For the text-containing cell, return its midpoint in (X, Y) coordinate format. 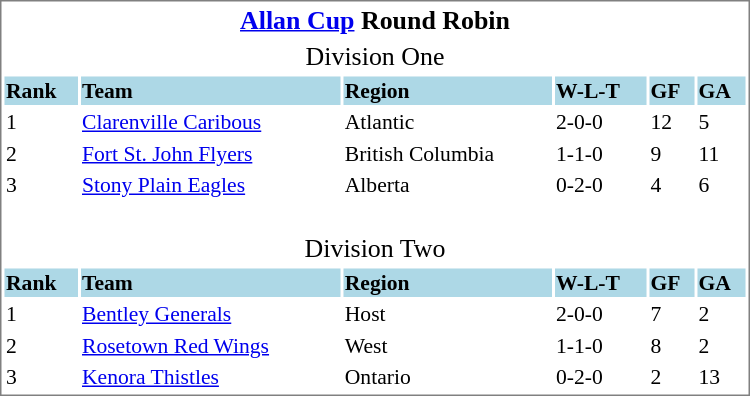
British Columbia (447, 154)
Bentley Generals (211, 314)
13 (721, 377)
12 (672, 122)
Atlantic (447, 122)
Host (447, 314)
Division Two (374, 234)
Clarenville Caribous (211, 122)
Stony Plain Eagles (211, 185)
Kenora Thistles (211, 377)
7 (672, 314)
5 (721, 122)
8 (672, 346)
4 (672, 185)
Ontario (447, 377)
Division One (374, 56)
West (447, 346)
Alberta (447, 185)
6 (721, 185)
Allan Cup Round Robin (374, 20)
11 (721, 154)
Rosetown Red Wings (211, 346)
Fort St. John Flyers (211, 154)
9 (672, 154)
